Extract the (X, Y) coordinate from the center of the cell holding the provided text.  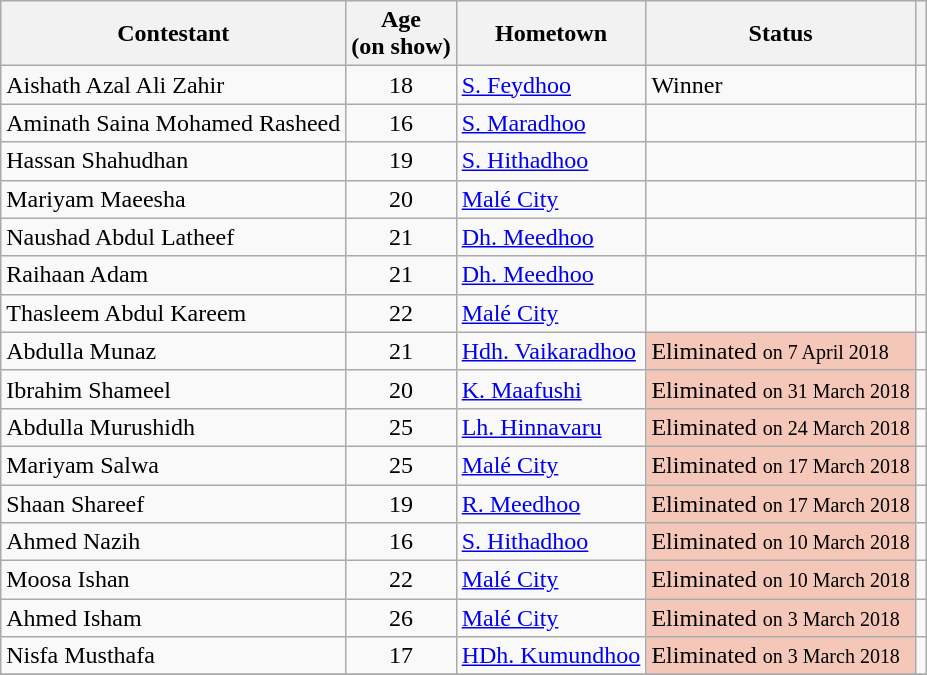
Abdulla Munaz (174, 351)
R. Meedhoo (551, 503)
Eliminated on 7 April 2018 (781, 351)
Eliminated on 31 March 2018 (781, 389)
S. Maradhoo (551, 123)
Naushad Abdul Latheef (174, 237)
Moosa Ishan (174, 580)
Winner (781, 85)
Aminath Saina Mohamed Rasheed (174, 123)
Mariyam Salwa (174, 465)
Ahmed Nazih (174, 542)
Status (781, 34)
Aishath Azal Ali Zahir (174, 85)
Lh. Hinnavaru (551, 427)
18 (401, 85)
HDh. Kumundhoo (551, 656)
Abdulla Murushidh (174, 427)
Nisfa Musthafa (174, 656)
Thasleem Abdul Kareem (174, 313)
Eliminated on 24 March 2018 (781, 427)
Age(on show) (401, 34)
Ibrahim Shameel (174, 389)
Shaan Shareef (174, 503)
Contestant (174, 34)
17 (401, 656)
Raihaan Adam (174, 275)
Ahmed Isham (174, 618)
Hometown (551, 34)
Mariyam Maeesha (174, 199)
K. Maafushi (551, 389)
Hdh. Vaikaradhoo (551, 351)
26 (401, 618)
Hassan Shahudhan (174, 161)
S. Feydhoo (551, 85)
